For the text-containing cell, return its midpoint in [X, Y] coordinate format. 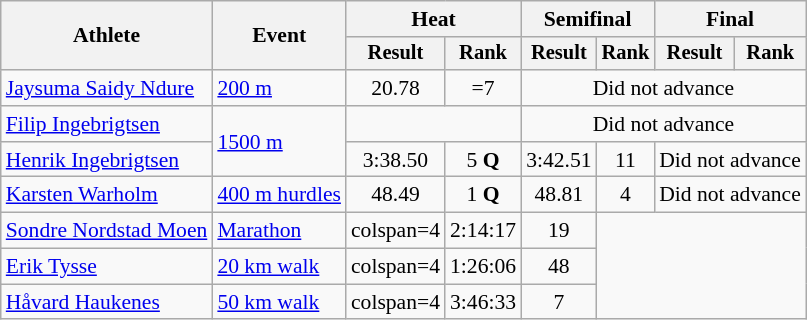
Sondre Nordstad Moen [107, 231]
2:14:17 [483, 231]
Erik Tysse [107, 267]
400 m hurdles [279, 195]
3:46:33 [483, 302]
50 km walk [279, 302]
Final [730, 19]
1 Q [483, 195]
1500 m [279, 142]
11 [626, 160]
Håvard Haukenes [107, 302]
48.81 [558, 195]
48 [558, 267]
1:26:06 [483, 267]
3:38.50 [396, 160]
4 [626, 195]
Karsten Warholm [107, 195]
=7 [483, 88]
19 [558, 231]
Semifinal [588, 19]
Henrik Ingebrigtsen [107, 160]
Athlete [107, 36]
Marathon [279, 231]
200 m [279, 88]
48.49 [396, 195]
20.78 [396, 88]
Heat [434, 19]
Event [279, 36]
3:42.51 [558, 160]
7 [558, 302]
Jaysuma Saidy Ndure [107, 88]
5 Q [483, 160]
Filip Ingebrigtsen [107, 124]
20 km walk [279, 267]
